From the cell containing the given text, extract its center point as [x, y] coordinate. 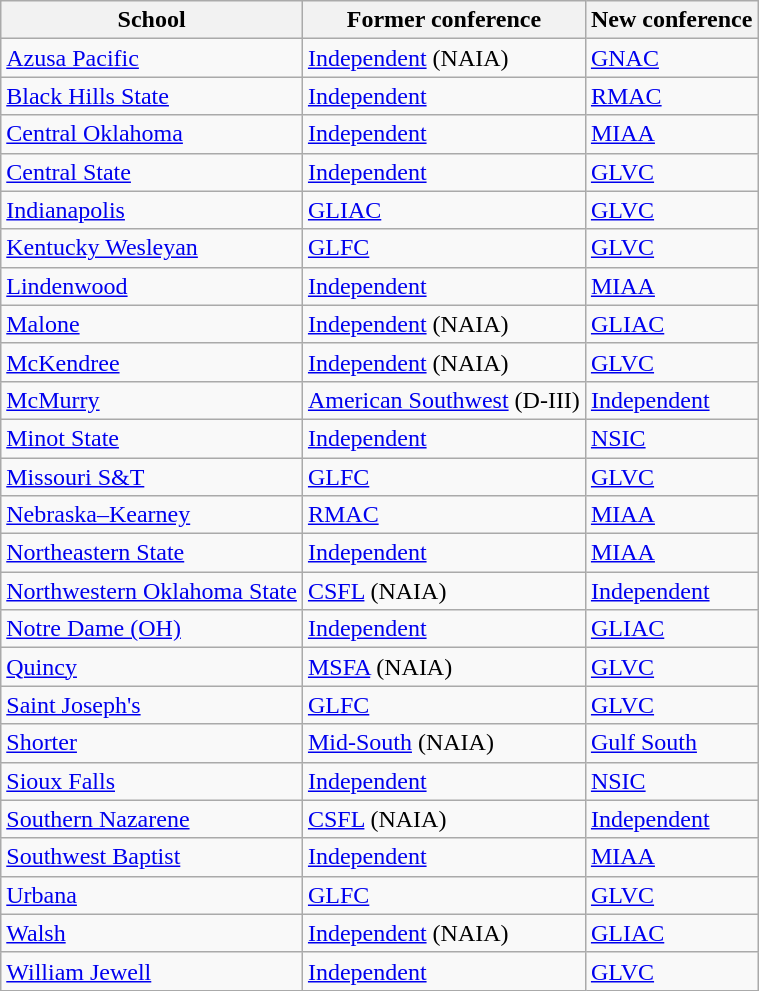
Walsh [152, 933]
McKendree [152, 362]
Gulf South [672, 743]
Missouri S&T [152, 477]
Notre Dame (OH) [152, 629]
Quincy [152, 667]
Minot State [152, 438]
Kentucky Wesleyan [152, 248]
Northwestern Oklahoma State [152, 591]
School [152, 20]
Sioux Falls [152, 781]
Mid-South (NAIA) [444, 743]
Saint Joseph's [152, 705]
Indianapolis [152, 210]
Urbana [152, 895]
Northeastern State [152, 553]
Malone [152, 324]
GNAC [672, 58]
American Southwest (D-III) [444, 400]
Southwest Baptist [152, 857]
Lindenwood [152, 286]
Nebraska–Kearney [152, 515]
Former conference [444, 20]
Shorter [152, 743]
Central State [152, 172]
William Jewell [152, 971]
MSFA (NAIA) [444, 667]
Black Hills State [152, 96]
New conference [672, 20]
Southern Nazarene [152, 819]
Azusa Pacific [152, 58]
Central Oklahoma [152, 134]
McMurry [152, 400]
